Search for the cell housing the specified text and yield its (X, Y) center coordinate. 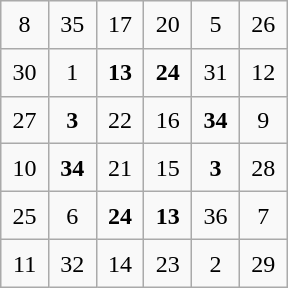
30 (25, 72)
31 (216, 72)
10 (25, 168)
7 (263, 216)
16 (168, 120)
29 (263, 263)
8 (25, 25)
23 (168, 263)
12 (263, 72)
14 (120, 263)
22 (120, 120)
9 (263, 120)
32 (72, 263)
26 (263, 25)
36 (216, 216)
25 (25, 216)
15 (168, 168)
27 (25, 120)
28 (263, 168)
35 (72, 25)
6 (72, 216)
21 (120, 168)
1 (72, 72)
11 (25, 263)
2 (216, 263)
20 (168, 25)
5 (216, 25)
17 (120, 25)
